Locate the cell with the specified text and output its (X, Y) center coordinate. 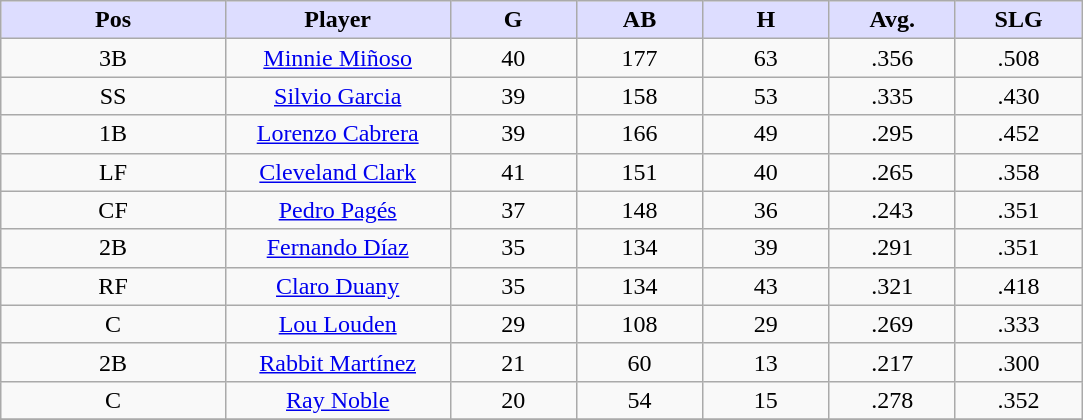
Silvio Garcia (338, 96)
.352 (1018, 400)
63 (766, 58)
G (513, 20)
43 (766, 286)
20 (513, 400)
.300 (1018, 362)
151 (639, 172)
.321 (892, 286)
RF (114, 286)
13 (766, 362)
Fernando Díaz (338, 248)
H (766, 20)
Cleveland Clark (338, 172)
.295 (892, 134)
49 (766, 134)
.418 (1018, 286)
.356 (892, 58)
.243 (892, 210)
SLG (1018, 20)
Pos (114, 20)
166 (639, 134)
Lou Louden (338, 324)
CF (114, 210)
.278 (892, 400)
.269 (892, 324)
1B (114, 134)
.265 (892, 172)
.452 (1018, 134)
AB (639, 20)
3B (114, 58)
54 (639, 400)
148 (639, 210)
37 (513, 210)
Minnie Miñoso (338, 58)
Rabbit Martínez (338, 362)
158 (639, 96)
41 (513, 172)
Lorenzo Cabrera (338, 134)
108 (639, 324)
Claro Duany (338, 286)
.217 (892, 362)
Player (338, 20)
.335 (892, 96)
.358 (1018, 172)
36 (766, 210)
LF (114, 172)
21 (513, 362)
177 (639, 58)
Avg. (892, 20)
.291 (892, 248)
Pedro Pagés (338, 210)
Ray Noble (338, 400)
53 (766, 96)
.333 (1018, 324)
60 (639, 362)
SS (114, 96)
.508 (1018, 58)
15 (766, 400)
.430 (1018, 96)
